Return (X, Y) of the center of cell containing provided text 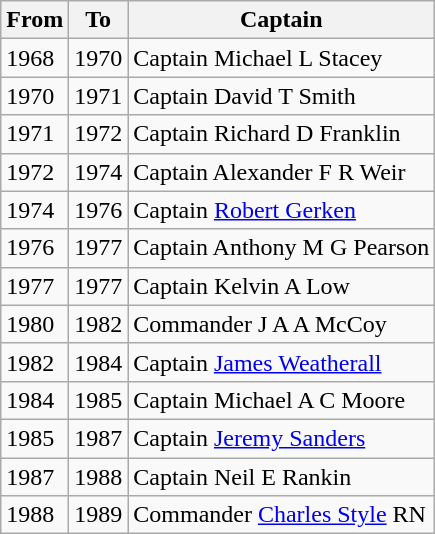
Commander J A A McCoy (282, 324)
From (35, 20)
Captain Kelvin A Low (282, 286)
Commander Charles Style RN (282, 515)
1980 (35, 324)
Captain Neil E Rankin (282, 477)
Captain Richard D Franklin (282, 134)
Captain Alexander F R Weir (282, 172)
Captain Michael L Stacey (282, 58)
1989 (98, 515)
Captain David T Smith (282, 96)
Captain Michael A C Moore (282, 400)
To (98, 20)
Captain Anthony M G Pearson (282, 248)
Captain James Weatherall (282, 362)
Captain Jeremy Sanders (282, 438)
1968 (35, 58)
Captain (282, 20)
Captain Robert Gerken (282, 210)
